Capture the cell that displays the provided text and extract its (x, y) central coordinate. 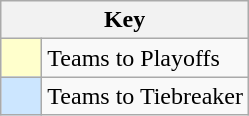
Teams to Tiebreaker (146, 96)
Teams to Playoffs (146, 58)
Key (125, 20)
